Return [x, y] of the center of cell containing provided text 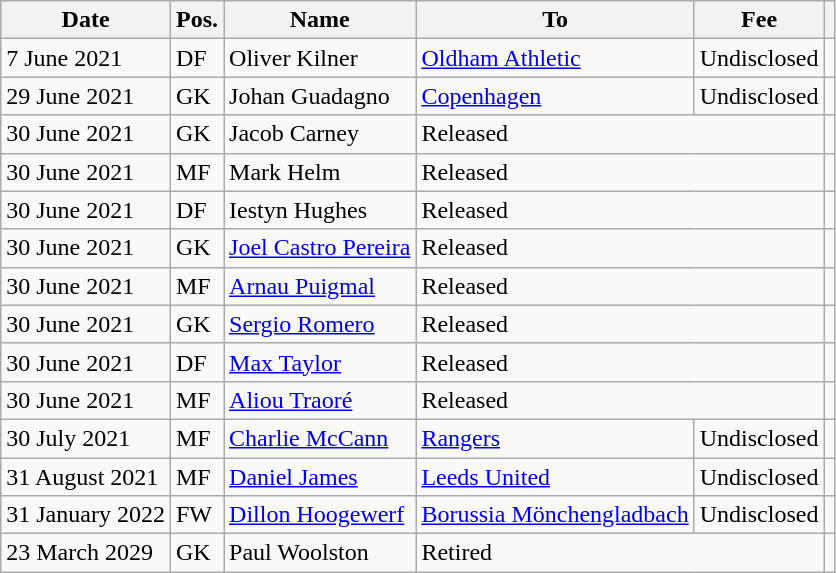
Joel Castro Pereira [320, 248]
Aliou Traoré [320, 400]
Sergio Romero [320, 324]
Pos. [196, 20]
Charlie McCann [320, 438]
Borussia Mönchengladbach [555, 515]
Jacob Carney [320, 134]
Arnau Puigmal [320, 286]
Daniel James [320, 477]
Dillon Hoogewerf [320, 515]
Copenhagen [555, 96]
7 June 2021 [86, 58]
FW [196, 515]
To [555, 20]
Retired [620, 553]
Rangers [555, 438]
Date [86, 20]
Oldham Athletic [555, 58]
30 July 2021 [86, 438]
Iestyn Hughes [320, 210]
Johan Guadagno [320, 96]
31 January 2022 [86, 515]
Fee [759, 20]
Max Taylor [320, 362]
Oliver Kilner [320, 58]
Leeds United [555, 477]
Mark Helm [320, 172]
31 August 2021 [86, 477]
Name [320, 20]
29 June 2021 [86, 96]
Paul Woolston [320, 553]
23 March 2029 [86, 553]
